Detect which cell encompasses the target text, then output its (x, y) center coordinate. 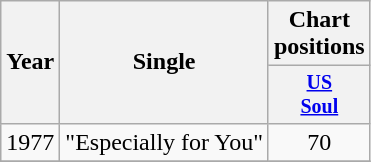
USSoul (319, 94)
Chart positions (319, 34)
Single (164, 62)
Year (30, 62)
70 (319, 142)
"Especially for You" (164, 142)
1977 (30, 142)
